Search for the cell housing the specified text and yield its (x, y) center coordinate. 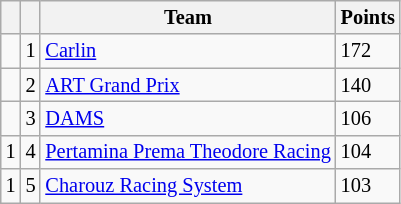
Team (188, 17)
106 (368, 118)
3 (31, 118)
Pertamina Prema Theodore Racing (188, 152)
172 (368, 51)
5 (31, 186)
Carlin (188, 51)
Points (368, 17)
ART Grand Prix (188, 85)
103 (368, 186)
Charouz Racing System (188, 186)
2 (31, 85)
4 (31, 152)
DAMS (188, 118)
104 (368, 152)
140 (368, 85)
